Return [x, y] of the center of cell containing provided text 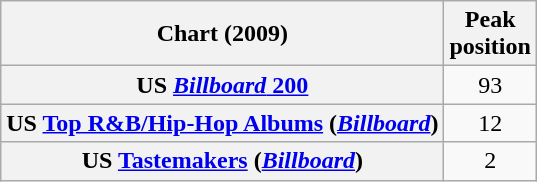
2 [490, 161]
US Top R&B/Hip-Hop Albums (Billboard) [222, 123]
12 [490, 123]
Peak position [490, 34]
93 [490, 85]
Chart (2009) [222, 34]
US Tastemakers (Billboard) [222, 161]
US Billboard 200 [222, 85]
